Output the [X, Y] coordinate of the center of the cell containing the given text.  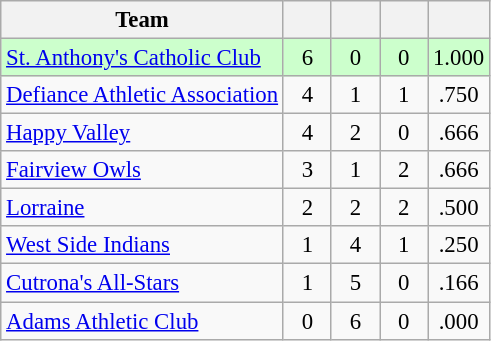
Fairview Owls [142, 170]
.500 [459, 208]
Happy Valley [142, 133]
Defiance Athletic Association [142, 95]
1.000 [459, 58]
.250 [459, 245]
St. Anthony's Catholic Club [142, 58]
Cutrona's All-Stars [142, 283]
Adams Athletic Club [142, 321]
Team [142, 20]
.166 [459, 283]
West Side Indians [142, 245]
.750 [459, 95]
.000 [459, 321]
3 [307, 170]
5 [355, 283]
Lorraine [142, 208]
